Output the [x, y] coordinate of the center of the cell containing the given text.  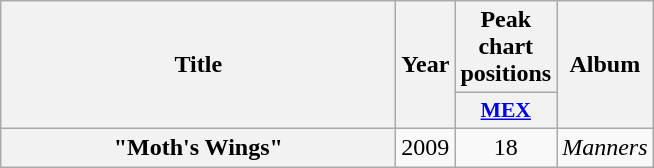
Title [198, 65]
Manners [605, 147]
Album [605, 65]
18 [506, 147]
2009 [426, 147]
"Moth's Wings" [198, 147]
Year [426, 65]
Peak chart positions [506, 47]
MEX [506, 111]
